Extract the [x, y] coordinate from the center of the cell holding the provided text.  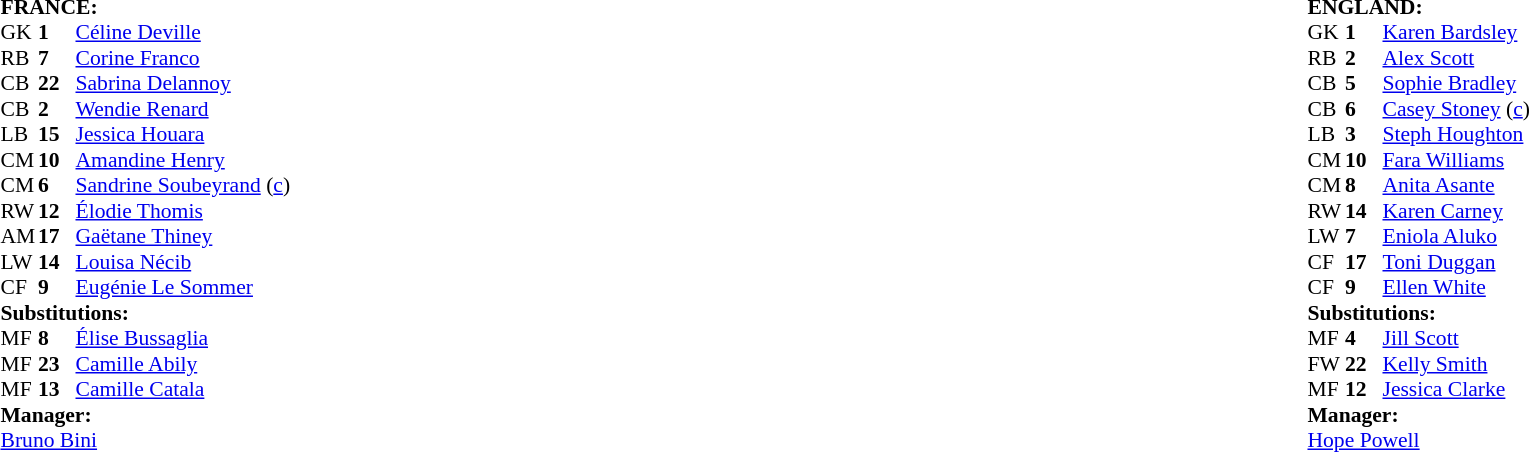
Camille Catala [184, 389]
Karen Bardsley [1456, 33]
Casey Stoney (c) [1456, 109]
AM [19, 237]
Eniola Aluko [1456, 237]
FW [1326, 364]
Amandine Henry [184, 160]
5 [1364, 83]
Gaëtane Thiney [184, 237]
Élodie Thomis [184, 211]
Eugénie Le Sommer [184, 287]
Camille Abily [184, 364]
23 [57, 364]
Jessica Houara [184, 135]
Toni Duggan [1456, 262]
Sandrine Soubeyrand (c) [184, 185]
Élise Bussaglia [184, 339]
Fara Williams [1456, 160]
Jill Scott [1456, 339]
Corine Franco [184, 58]
Anita Asante [1456, 185]
15 [57, 135]
Céline Deville [184, 33]
Steph Houghton [1456, 135]
4 [1364, 339]
Alex Scott [1456, 58]
Ellen White [1456, 287]
Sabrina Delannoy [184, 83]
Kelly Smith [1456, 364]
Karen Carney [1456, 211]
Louisa Nécib [184, 262]
13 [57, 389]
Sophie Bradley [1456, 83]
3 [1364, 135]
Wendie Renard [184, 109]
Jessica Clarke [1456, 389]
